Detect which cell encompasses the target text, then output its (X, Y) center coordinate. 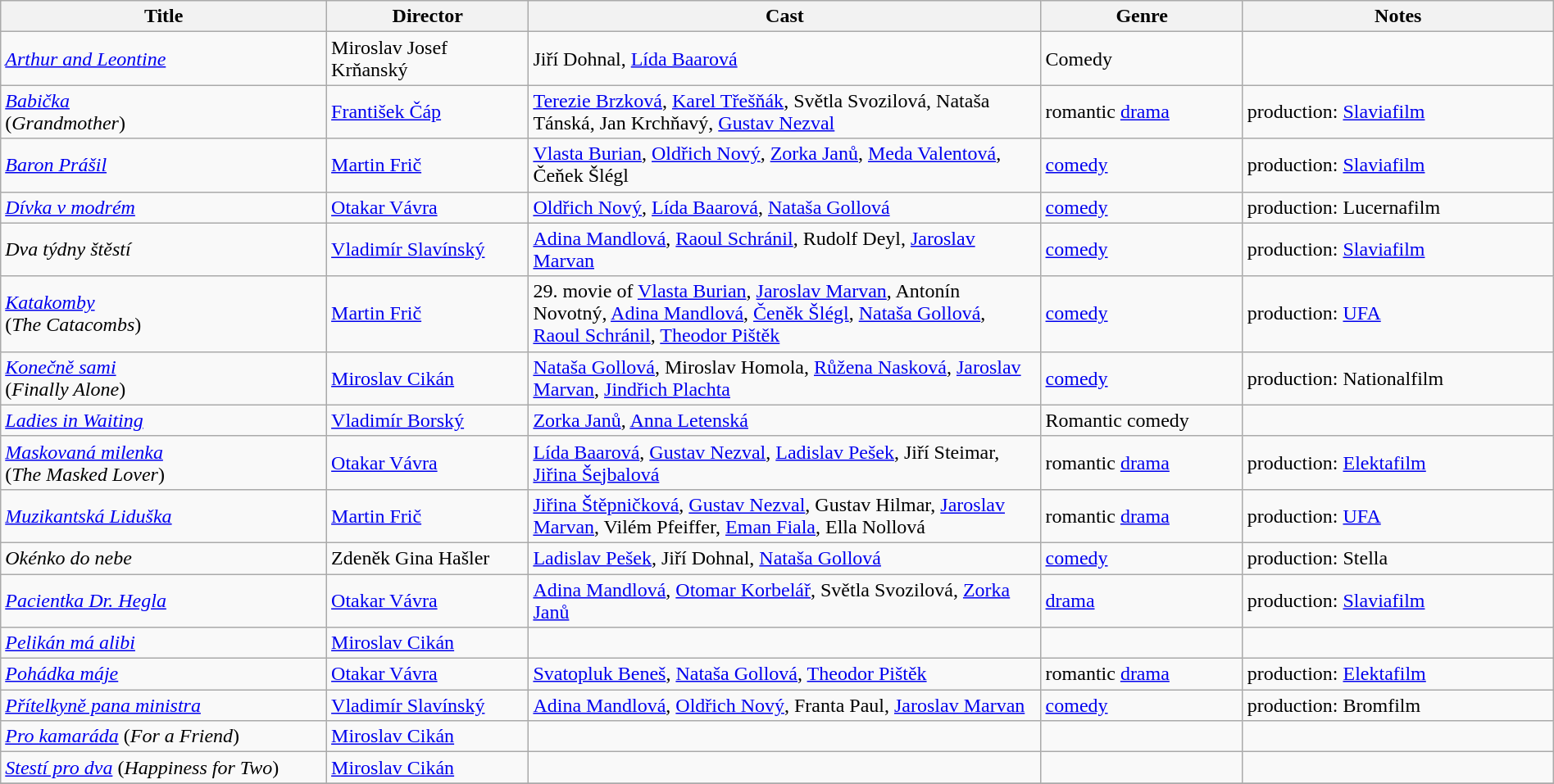
Jiřina Štěpničková, Gustav Nezval, Gustav Hilmar, Jaroslav Marvan, Vilém Pfeiffer, Eman Fiala, Ella Nollová (785, 516)
Maskovaná milenka(The Masked Lover) (164, 462)
29. movie of Vlasta Burian, Jaroslav Marvan, Antonín Novotný, Adina Mandlová, Čeněk Šlégl, Nataša Gollová, Raoul Schránil, Theodor Pištěk (785, 314)
Genre (1142, 16)
Arthur and Leontine (164, 59)
Dívka v modrém (164, 207)
Babička(Grandmother) (164, 111)
Zdeněk Gina Hašler (428, 558)
Pohádka máje (164, 674)
Nataša Gollová, Miroslav Homola, Růžena Nasková, Jaroslav Marvan, Jindřich Plachta (785, 378)
František Čáp (428, 111)
Zorka Janů, Anna Letenská (785, 420)
Vlasta Burian, Oldřich Nový, Zorka Janů, Meda Valentová, Čeňek Šlégl (785, 165)
Cast (785, 16)
Miroslav Josef Krňanský (428, 59)
Katakomby(The Catacombs) (164, 314)
Adina Mandlová, Oldřich Nový, Franta Paul, Jaroslav Marvan (785, 705)
Stestí pro dva (Happiness for Two) (164, 768)
Pro kamaráda (For a Friend) (164, 736)
production: Stella (1398, 558)
Adina Mandlová, Otomar Korbelář, Světla Svozilová, Zorka Janů (785, 600)
production: Nationalfilm (1398, 378)
production: Lucernafilm (1398, 207)
Pacientka Dr. Hegla (164, 600)
Oldřich Nový, Lída Baarová, Nataša Gollová (785, 207)
Pelikán má alibi (164, 643)
Konečně sami(Finally Alone) (164, 378)
drama (1142, 600)
Svatopluk Beneš, Nataša Gollová, Theodor Pištěk (785, 674)
Přítelkyně pana ministra (164, 705)
Vladimír Borský (428, 420)
Ladislav Pešek, Jiří Dohnal, Nataša Gollová (785, 558)
Muzikantská Liduška (164, 516)
production: Bromfilm (1398, 705)
Notes (1398, 16)
Lída Baarová, Gustav Nezval, Ladislav Pešek, Jiří Steimar, Jiřina Šejbalová (785, 462)
Comedy (1142, 59)
Ladies in Waiting (164, 420)
Dva týdny štěstí (164, 249)
Romantic comedy (1142, 420)
Director (428, 16)
Jiří Dohnal, Lída Baarová (785, 59)
Baron Prášil (164, 165)
Okénko do nebe (164, 558)
Title (164, 16)
Terezie Brzková, Karel Třešňák, Světla Svozilová, Nataša Tánská, Jan Krchňavý, Gustav Nezval (785, 111)
Adina Mandlová, Raoul Schránil, Rudolf Deyl, Jaroslav Marvan (785, 249)
